Pinpoint the cell where the given text exists, returning its [x, y] midpoint coordinate. 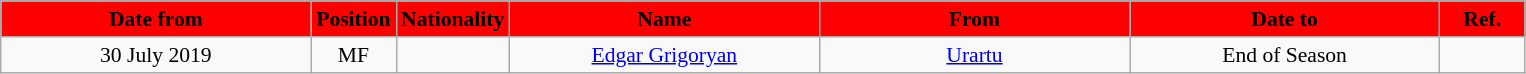
Date from [156, 19]
Ref. [1482, 19]
Urartu [974, 55]
End of Season [1285, 55]
Nationality [452, 19]
30 July 2019 [156, 55]
From [974, 19]
MF [354, 55]
Position [354, 19]
Edgar Grigoryan [664, 55]
Name [664, 19]
Date to [1285, 19]
